Capture the cell that displays the provided text and extract its (X, Y) central coordinate. 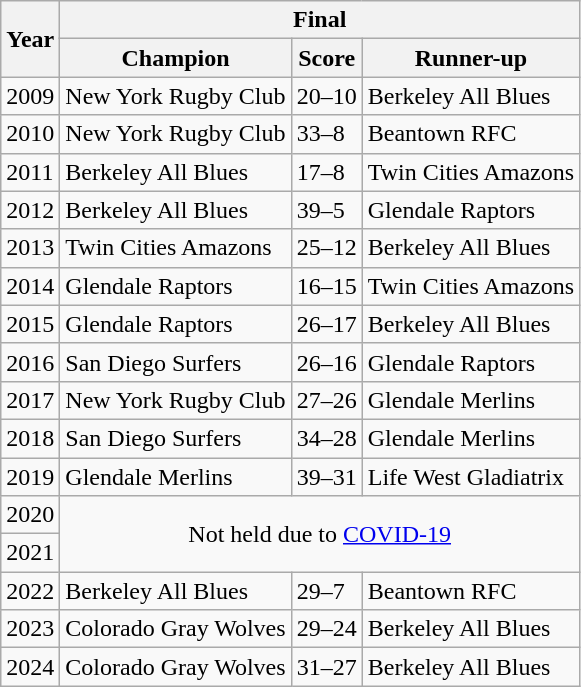
2014 (30, 286)
20–10 (326, 96)
26–17 (326, 324)
Champion (176, 58)
Year (30, 39)
2015 (30, 324)
2022 (30, 591)
2009 (30, 96)
16–15 (326, 286)
2017 (30, 400)
39–5 (326, 210)
2021 (30, 553)
2020 (30, 515)
2011 (30, 172)
2016 (30, 362)
34–28 (326, 438)
Life West Gladiatrix (470, 477)
29–7 (326, 591)
39–31 (326, 477)
2010 (30, 134)
27–26 (326, 400)
29–24 (326, 629)
2024 (30, 667)
2023 (30, 629)
25–12 (326, 248)
2019 (30, 477)
33–8 (326, 134)
Runner-up (470, 58)
Final (320, 20)
31–27 (326, 667)
2018 (30, 438)
2013 (30, 248)
26–16 (326, 362)
Score (326, 58)
Not held due to COVID-19 (320, 534)
2012 (30, 210)
17–8 (326, 172)
